Pinpoint the cell where the given text exists, returning its (X, Y) midpoint coordinate. 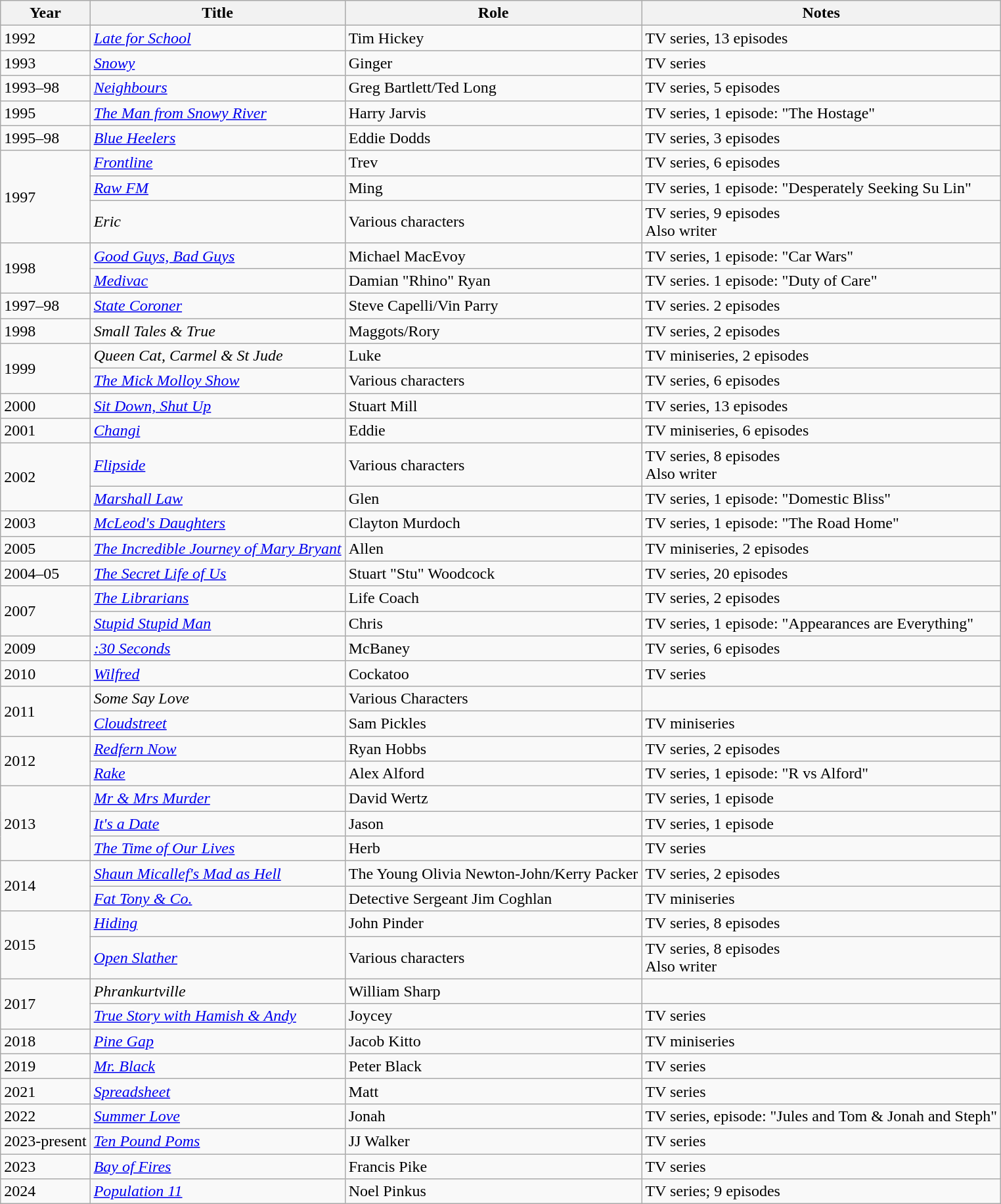
Eddie Dodds (493, 138)
Jonah (493, 1116)
Shaun Micallef's Mad as Hell (217, 874)
The Librarians (217, 598)
TV series, 1 episode: "The Hostage" (821, 113)
TV series. 2 episodes (821, 305)
2003 (45, 524)
TV series, 1 episode: "Appearances are Everything" (821, 623)
1999 (45, 368)
Fat Tony & Co. (217, 899)
Cloudstreet (217, 723)
McLeod's Daughters (217, 524)
1997 (45, 197)
TV series, 9 episodesAlso writer (821, 222)
Stupid Stupid Man (217, 623)
Good Guys, Bad Guys (217, 256)
Ming (493, 188)
Cockatoo (493, 673)
Flipside (217, 465)
TV series, 1 episode: "The Road Home" (821, 524)
Steve Capelli/Vin Parry (493, 305)
William Sharp (493, 991)
Queen Cat, Carmel & St Jude (217, 356)
2010 (45, 673)
John Pinder (493, 924)
2004–05 (45, 573)
McBaney (493, 648)
Stuart Mill (493, 406)
Pine Gap (217, 1041)
TV series, 1 episode: "Domestic Bliss" (821, 499)
The Secret Life of Us (217, 573)
:30 Seconds (217, 648)
Harry Jarvis (493, 113)
Life Coach (493, 598)
2022 (45, 1116)
TV series, 5 episodes (821, 88)
Small Tales & True (217, 330)
Eric (217, 222)
Jason (493, 824)
Greg Bartlett/Ted Long (493, 88)
Summer Love (217, 1116)
Blue Heelers (217, 138)
Tim Hickey (493, 38)
2013 (45, 824)
2011 (45, 711)
Marshall Law (217, 499)
The Young Olivia Newton-John/Kerry Packer (493, 874)
David Wertz (493, 799)
Ryan Hobbs (493, 748)
Ginger (493, 63)
Spreadsheet (217, 1091)
It's a Date (217, 824)
2000 (45, 406)
Late for School (217, 38)
Rake (217, 774)
Clayton Murdoch (493, 524)
Eddie (493, 431)
Title (217, 13)
1995–98 (45, 138)
2015 (45, 945)
TV series; 9 episodes (821, 1192)
Allen (493, 548)
Sit Down, Shut Up (217, 406)
Notes (821, 13)
Mr. Black (217, 1066)
Luke (493, 356)
Stuart "Stu" Woodcock (493, 573)
TV series, 1 episode: "Desperately Seeking Su Lin" (821, 188)
Role (493, 13)
TV series. 1 episode: "Duty of Care" (821, 280)
Sam Pickles (493, 723)
TV series, 3 episodes (821, 138)
Matt (493, 1091)
True Story with Hamish & Andy (217, 1016)
2001 (45, 431)
Ten Pound Poms (217, 1141)
Chris (493, 623)
Wilfred (217, 673)
Alex Alford (493, 774)
TV series, 1 episode: "R vs Alford" (821, 774)
Maggots/Rory (493, 330)
Raw FM (217, 188)
Phrankurtville (217, 991)
Various Characters (493, 698)
The Mick Molloy Show (217, 381)
TV series, 20 episodes (821, 573)
Medivac (217, 280)
Frontline (217, 163)
Peter Black (493, 1066)
1997–98 (45, 305)
Population 11 (217, 1192)
2023-present (45, 1141)
Detective Sergeant Jim Coghlan (493, 899)
Glen (493, 499)
2005 (45, 548)
Trev (493, 163)
2009 (45, 648)
2002 (45, 477)
2007 (45, 611)
JJ Walker (493, 1141)
The Time of Our Lives (217, 849)
Year (45, 13)
Redfern Now (217, 748)
1993–98 (45, 88)
2012 (45, 761)
Some Say Love (217, 698)
Hiding (217, 924)
1995 (45, 113)
TV series, 1 episode: "Car Wars" (821, 256)
2023 (45, 1166)
TV series, episode: "Jules and Tom & Jonah and Steph" (821, 1116)
Neighbours (217, 88)
Damian "Rhino" Ryan (493, 280)
TV series, 8 episodes (821, 924)
The Incredible Journey of Mary Bryant (217, 548)
2019 (45, 1066)
Snowy (217, 63)
2017 (45, 1004)
Changi (217, 431)
1992 (45, 38)
Michael MacEvoy (493, 256)
Bay of Fires (217, 1166)
2024 (45, 1192)
2014 (45, 886)
2018 (45, 1041)
Joycey (493, 1016)
Mr & Mrs Murder (217, 799)
Francis Pike (493, 1166)
Herb (493, 849)
State Coroner (217, 305)
2021 (45, 1091)
The Man from Snowy River (217, 113)
Jacob Kitto (493, 1041)
Noel Pinkus (493, 1192)
1993 (45, 63)
TV miniseries, 6 episodes (821, 431)
Open Slather (217, 958)
